Capture the cell that displays the provided text and extract its (X, Y) central coordinate. 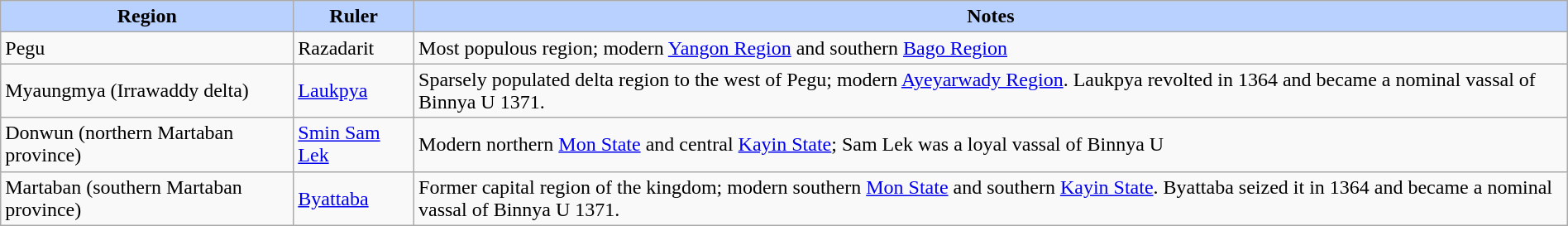
Sparsely populated delta region to the west of Pegu; modern Ayeyarwady Region. Laukpya revolted in 1364 and became a nominal vassal of Binnya U 1371. (991, 91)
Razadarit (354, 48)
Donwun (northern Martaban province) (147, 144)
Byattaba (354, 199)
Notes (991, 17)
Ruler (354, 17)
Smin Sam Lek (354, 144)
Most populous region; modern Yangon Region and southern Bago Region (991, 48)
Region (147, 17)
Pegu (147, 48)
Martaban (southern Martaban province) (147, 199)
Laukpya (354, 91)
Modern northern Mon State and central Kayin State; Sam Lek was a loyal vassal of Binnya U (991, 144)
Myaungmya (Irrawaddy delta) (147, 91)
